Scan for the cell matching the given text and deliver its (X, Y) coordinate at center. 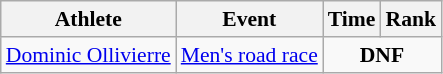
DNF (382, 55)
Time (352, 19)
Dominic Ollivierre (88, 55)
Rank (412, 19)
Athlete (88, 19)
Event (250, 19)
Men's road race (250, 55)
